Return the (x, y) coordinate for the center point of the cell that contains the specified text.  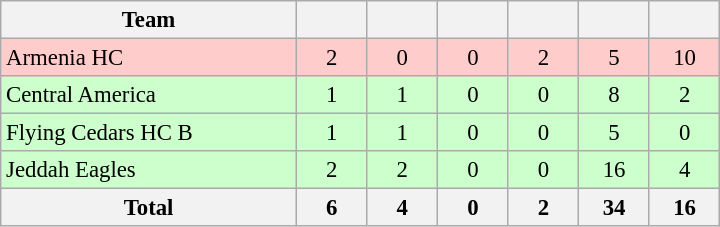
34 (614, 208)
6 (332, 208)
Central America (149, 95)
Total (149, 208)
Flying Cedars HC B (149, 133)
Armenia HC (149, 58)
10 (684, 58)
8 (614, 95)
Team (149, 20)
Jeddah Eagles (149, 170)
